Extract the [X, Y] coordinate from the center of the cell holding the provided text.  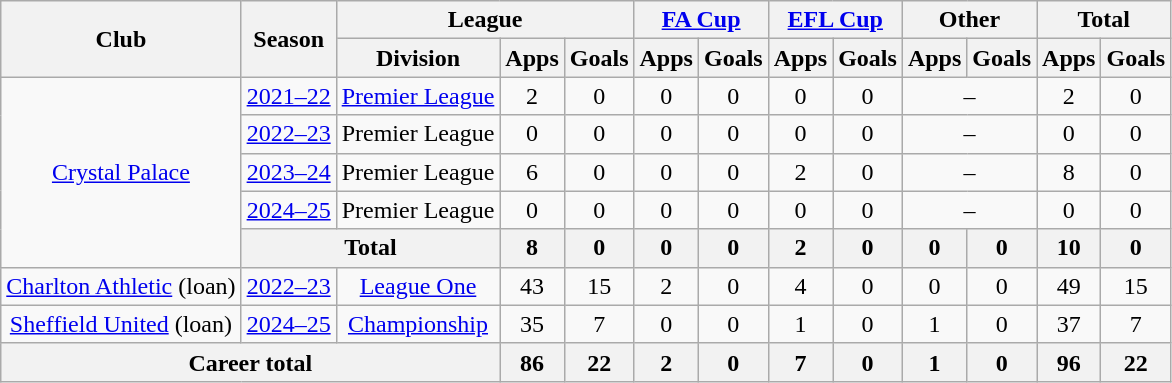
Division [418, 58]
EFL Cup [835, 20]
10 [1069, 248]
Club [121, 39]
League [485, 20]
2023–24 [288, 172]
37 [1069, 324]
Season [288, 39]
35 [532, 324]
4 [800, 286]
49 [1069, 286]
Championship [418, 324]
FA Cup [701, 20]
2021–22 [288, 96]
Sheffield United (loan) [121, 324]
League One [418, 286]
Career total [250, 362]
96 [1069, 362]
Other [969, 20]
6 [532, 172]
86 [532, 362]
43 [532, 286]
Charlton Athletic (loan) [121, 286]
Crystal Palace [121, 172]
